Detect which cell encompasses the target text, then output its [x, y] center coordinate. 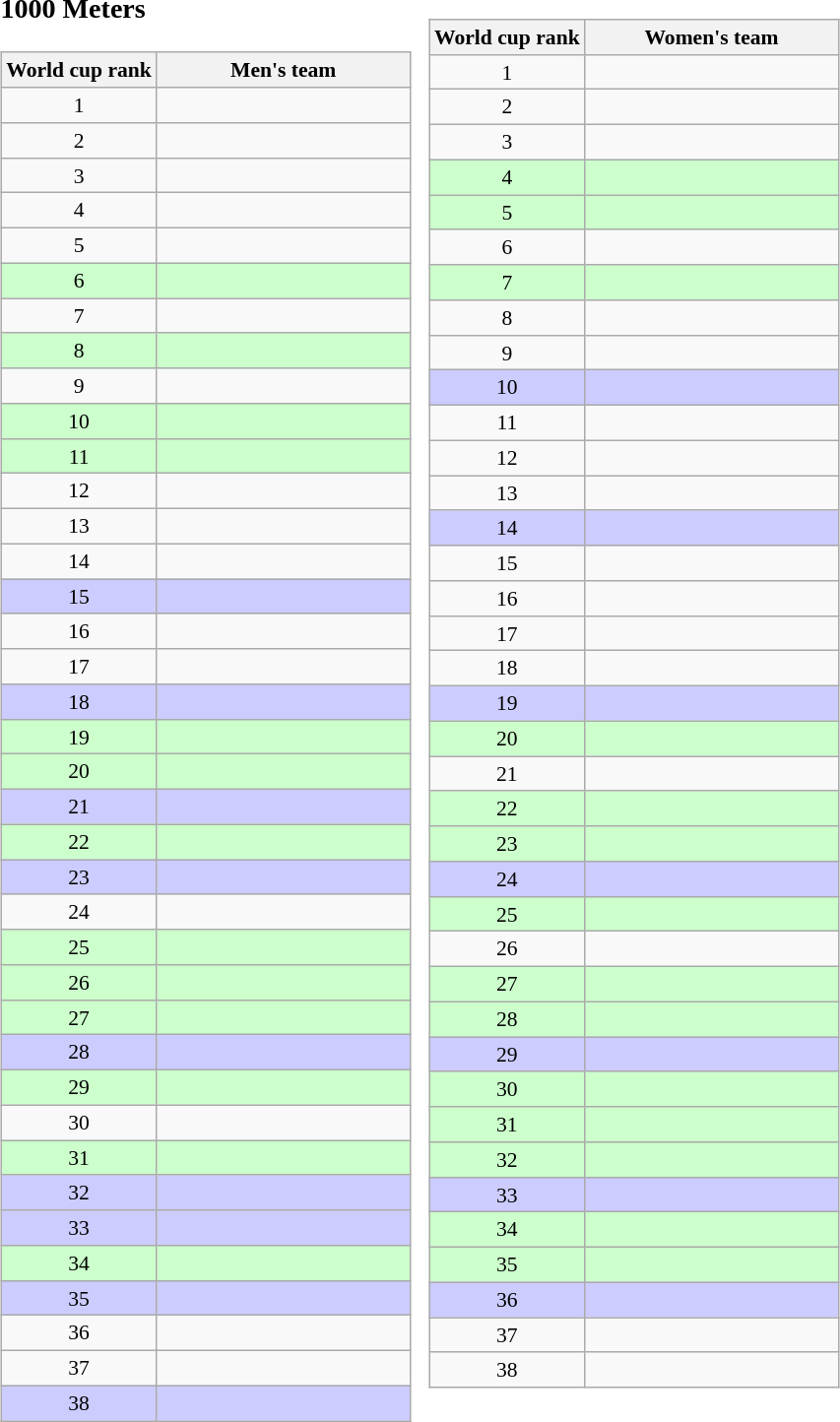
Men's team [284, 70]
Women's team [712, 37]
